Provide the (X, Y) coordinate of the cell's center where the given text is located.  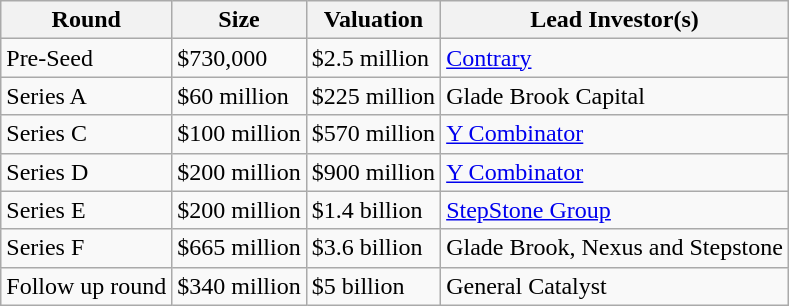
$100 million (239, 134)
$5 billion (373, 286)
$60 million (239, 96)
Series C (86, 134)
Glade Brook Capital (615, 96)
$3.6 billion (373, 248)
$340 million (239, 286)
$730,000 (239, 58)
$225 million (373, 96)
$900 million (373, 172)
Series D (86, 172)
Size (239, 20)
Series F (86, 248)
Lead Investor(s) (615, 20)
Follow up round (86, 286)
$665 million (239, 248)
$570 million (373, 134)
Glade Brook, Nexus and Stepstone (615, 248)
Series A (86, 96)
$2.5 million (373, 58)
Series E (86, 210)
Valuation (373, 20)
Round (86, 20)
$1.4 billion (373, 210)
Contrary (615, 58)
Pre-Seed (86, 58)
StepStone Group (615, 210)
General Catalyst (615, 286)
